Return the [X, Y] coordinate for the center point of the cell that contains the specified text.  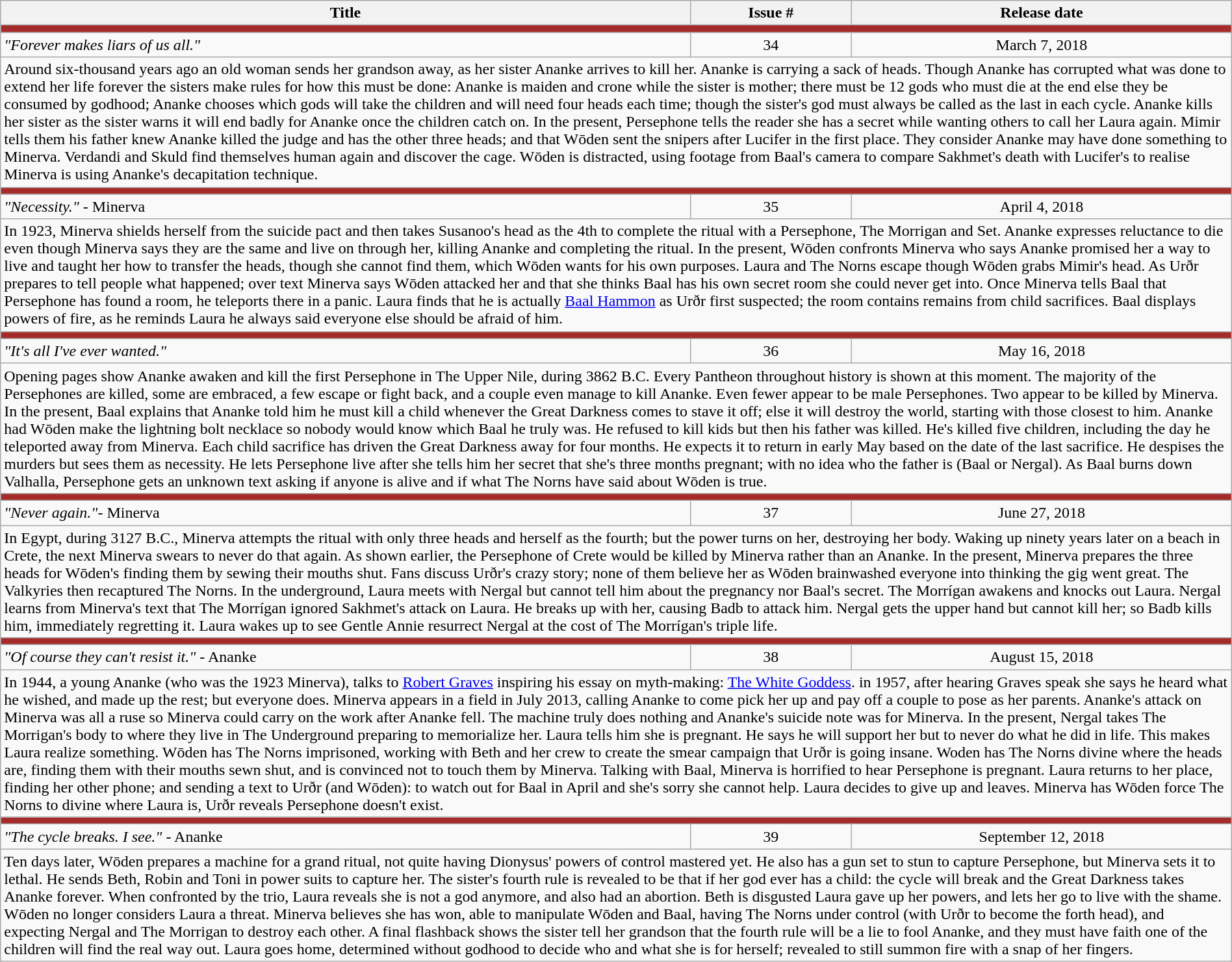
39 [771, 837]
June 27, 2018 [1042, 513]
38 [771, 657]
September 12, 2018 [1042, 837]
37 [771, 513]
"Never again."- Minerva [346, 513]
"Of course they can't resist it." - Ananke [346, 657]
Title [346, 13]
August 15, 2018 [1042, 657]
35 [771, 207]
"It's all I've ever wanted." [346, 351]
36 [771, 351]
"Necessity." - Minerva [346, 207]
April 4, 2018 [1042, 207]
May 16, 2018 [1042, 351]
Release date [1042, 13]
"Forever makes liars of us all." [346, 45]
"The cycle breaks. I see." - Ananke [346, 837]
34 [771, 45]
March 7, 2018 [1042, 45]
Issue # [771, 13]
